Return (X, Y) of the center of cell containing provided text 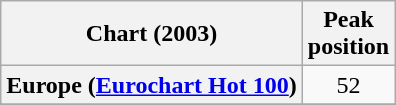
Peakposition (348, 34)
Chart (2003) (152, 34)
Europe (Eurochart Hot 100) (152, 85)
52 (348, 85)
